Find where the given text appears and provide that cell's center as [X, Y] coordinate. 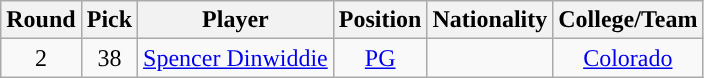
38 [109, 58]
College/Team [628, 20]
Pick [109, 20]
Nationality [490, 20]
Colorado [628, 58]
Player [236, 20]
PG [380, 58]
Round [41, 20]
2 [41, 58]
Position [380, 20]
Spencer Dinwiddie [236, 58]
